Find where the given text appears and provide that cell's center as (x, y) coordinate. 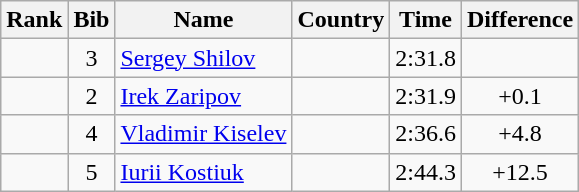
+0.1 (520, 96)
Vladimir Kiselev (204, 134)
Rank (34, 20)
Country (341, 20)
Time (426, 20)
3 (92, 58)
2:31.8 (426, 58)
Bib (92, 20)
2 (92, 96)
+4.8 (520, 134)
+12.5 (520, 172)
Difference (520, 20)
Name (204, 20)
2:44.3 (426, 172)
4 (92, 134)
5 (92, 172)
Sergey Shilov (204, 58)
2:31.9 (426, 96)
Irek Zaripov (204, 96)
2:36.6 (426, 134)
Iurii Kostiuk (204, 172)
